Return the (x, y) coordinate for the center point of the cell that contains the specified text.  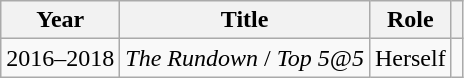
Title (245, 20)
Role (410, 20)
Herself (410, 58)
2016–2018 (60, 58)
The Rundown / Top 5@5 (245, 58)
Year (60, 20)
